Capture the cell that displays the provided text and extract its [X, Y] central coordinate. 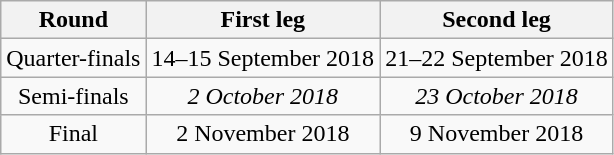
21–22 September 2018 [497, 58]
9 November 2018 [497, 134]
Semi-finals [74, 96]
Final [74, 134]
14–15 September 2018 [263, 58]
Second leg [497, 20]
First leg [263, 20]
23 October 2018 [497, 96]
2 November 2018 [263, 134]
2 October 2018 [263, 96]
Quarter-finals [74, 58]
Round [74, 20]
